Capture the cell that displays the provided text and extract its (X, Y) central coordinate. 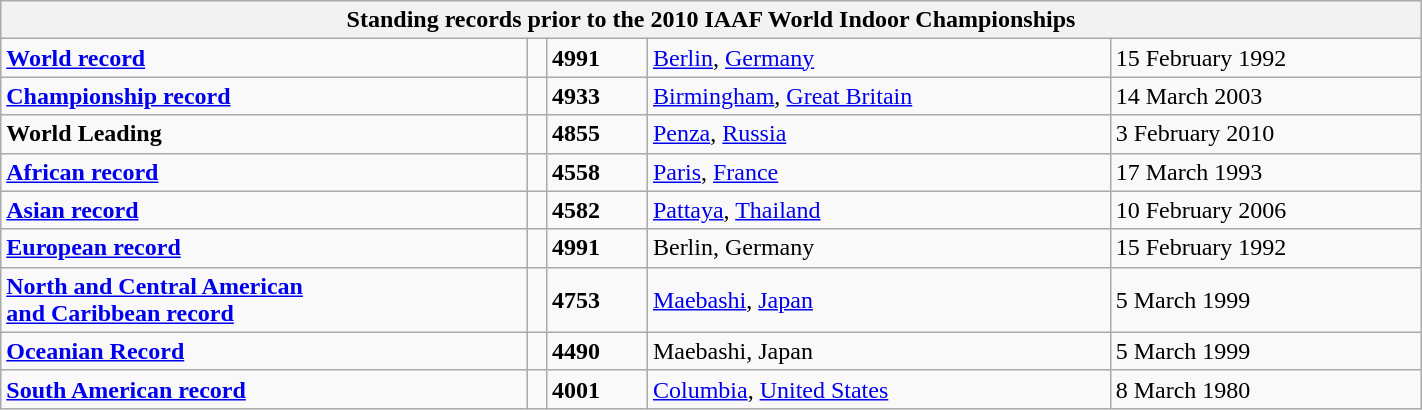
4001 (596, 389)
4582 (596, 210)
10 February 2006 (1266, 210)
Pattaya, Thailand (878, 210)
Asian record (264, 210)
World Leading (264, 134)
4558 (596, 172)
3 February 2010 (1266, 134)
Columbia, United States (878, 389)
Paris, France (878, 172)
Birmingham, Great Britain (878, 96)
North and Central American and Caribbean record (264, 300)
4855 (596, 134)
4490 (596, 351)
South American record (264, 389)
14 March 2003 (1266, 96)
Standing records prior to the 2010 IAAF World Indoor Championships (711, 20)
Championship record (264, 96)
8 March 1980 (1266, 389)
4753 (596, 300)
Penza, Russia (878, 134)
World record (264, 58)
European record (264, 248)
4933 (596, 96)
African record (264, 172)
Oceanian Record (264, 351)
17 March 1993 (1266, 172)
